Provide the [X, Y] coordinate of the cell's center where the given text is located.  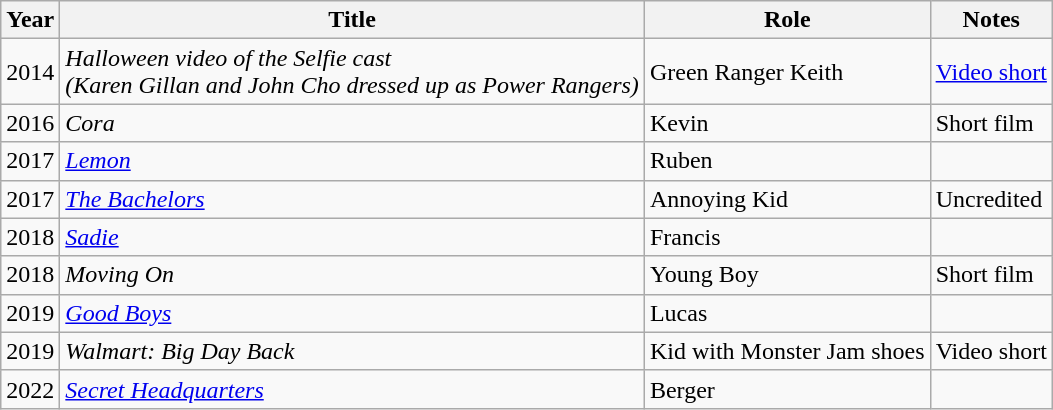
Kid with Monster Jam shoes [787, 351]
2016 [30, 123]
Sadie [352, 237]
Secret Headquarters [352, 389]
Kevin [787, 123]
2014 [30, 72]
Lemon [352, 161]
Moving On [352, 275]
Title [352, 20]
2022 [30, 389]
Notes [991, 20]
Good Boys [352, 313]
Lucas [787, 313]
The Bachelors [352, 199]
Annoying Kid [787, 199]
Role [787, 20]
Halloween video of the Selfie cast(Karen Gillan and John Cho dressed up as Power Rangers) [352, 72]
Ruben [787, 161]
Green Ranger Keith [787, 72]
Berger [787, 389]
Uncredited [991, 199]
Cora [352, 123]
Walmart: Big Day Back [352, 351]
Year [30, 20]
Francis [787, 237]
Young Boy [787, 275]
